Output the (X, Y) coordinate of the center of the cell containing the given text.  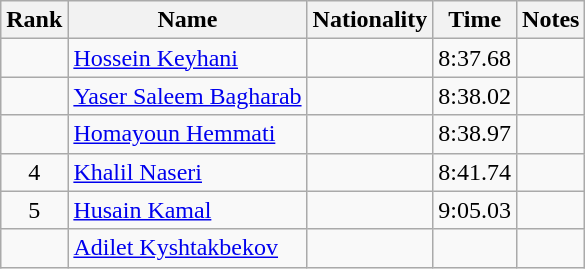
8:38.02 (475, 96)
Rank (34, 20)
9:05.03 (475, 210)
Hossein Keyhani (188, 58)
Khalil Naseri (188, 172)
Adilet Kyshtakbekov (188, 248)
5 (34, 210)
Notes (551, 20)
Name (188, 20)
Yaser Saleem Bagharab (188, 96)
Nationality (370, 20)
4 (34, 172)
8:41.74 (475, 172)
Time (475, 20)
Homayoun Hemmati (188, 134)
Husain Kamal (188, 210)
8:37.68 (475, 58)
8:38.97 (475, 134)
